Find where the given text appears and provide that cell's center as (x, y) coordinate. 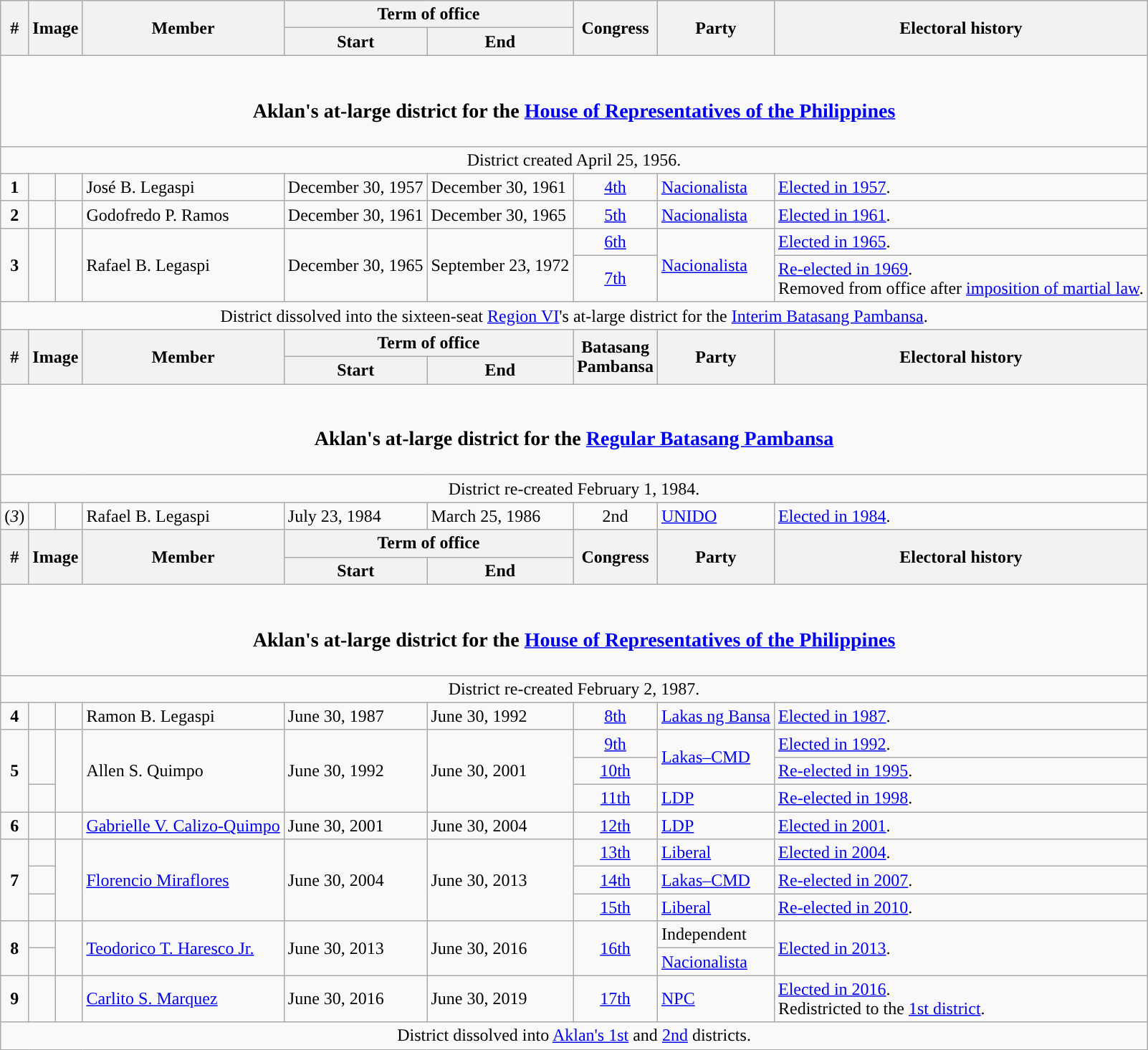
Gabrielle V. Calizo-Quimpo (183, 826)
Re-elected in 1969.Removed from office after imposition of martial law. (960, 278)
16th (616, 948)
6 (14, 826)
Elected in 1987. (960, 716)
12th (616, 826)
8th (616, 716)
Carlito S. Marquez (183, 999)
UNIDO (715, 516)
Re-elected in 2010. (960, 907)
June 30, 1987 (355, 716)
July 23, 1984 (355, 516)
District dissolved into Aklan's 1st and 2nd districts. (575, 1036)
4 (14, 716)
Ramon B. Legaspi (183, 716)
3 (14, 265)
Re-elected in 1995. (960, 770)
Elected in 1984. (960, 516)
10th (616, 770)
2 (14, 214)
5th (616, 214)
Godofredo P. Ramos (183, 214)
1 (14, 187)
8 (14, 948)
Teodorico T. Haresco Jr. (183, 948)
Allen S. Quimpo (183, 770)
NPC (715, 999)
Elected in 2016.Redistricted to the 1st district. (960, 999)
José B. Legaspi (183, 187)
June 30, 2019 (500, 999)
15th (616, 907)
Elected in 1965. (960, 242)
11th (616, 798)
Elected in 2004. (960, 853)
Elected in 1957. (960, 187)
Elected in 1961. (960, 214)
13th (616, 853)
December 30, 1957 (355, 187)
6th (616, 242)
Elected in 1992. (960, 743)
Lakas ng Bansa (715, 716)
9th (616, 743)
(3) (14, 516)
7 (14, 880)
Aklan's at-large district for the Regular Batasang Pambansa (575, 430)
5 (14, 770)
4th (616, 187)
Florencio Miraflores (183, 880)
Re-elected in 2007. (960, 880)
District dissolved into the sixteen-seat Region VI's at-large district for the Interim Batasang Pambansa. (575, 315)
14th (616, 880)
Independent (715, 935)
District created April 25, 1956. (575, 160)
2nd (616, 516)
9 (14, 999)
7th (616, 278)
Elected in 2001. (960, 826)
BatasangPambansa (616, 356)
17th (616, 999)
Re-elected in 1998. (960, 798)
September 23, 1972 (500, 265)
March 25, 1986 (500, 516)
Elected in 2013. (960, 948)
District re-created February 2, 1987. (575, 689)
District re-created February 1, 1984. (575, 489)
